Search for the cell housing the specified text and yield its (X, Y) center coordinate. 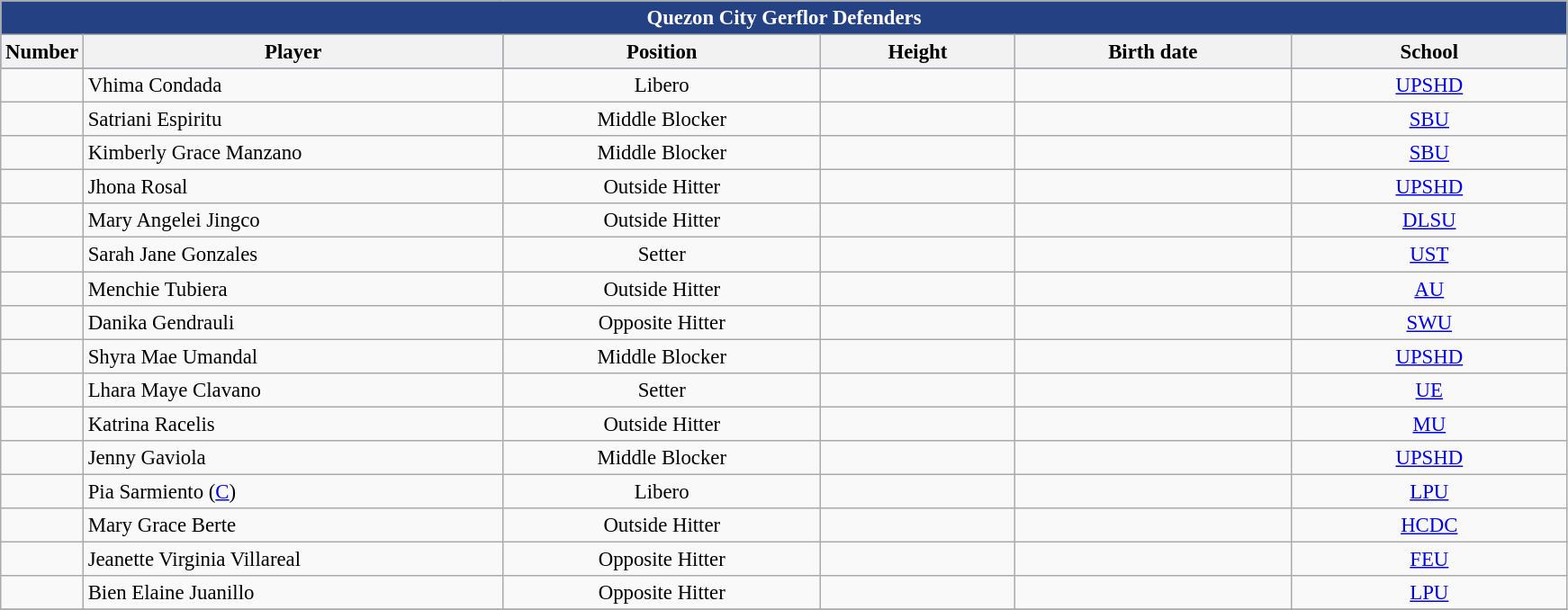
Player (293, 52)
Jeanette Virginia Villareal (293, 559)
Mary Angelei Jingco (293, 220)
Pia Sarmiento (C) (293, 491)
Quezon City Gerflor Defenders (785, 18)
UE (1429, 390)
UST (1429, 255)
Sarah Jane Gonzales (293, 255)
Katrina Racelis (293, 424)
Vhima Condada (293, 85)
Position (662, 52)
Mary Grace Berte (293, 525)
Menchie Tubiera (293, 289)
SWU (1429, 322)
Number (42, 52)
Kimberly Grace Manzano (293, 153)
Lhara Maye Clavano (293, 390)
AU (1429, 289)
Satriani Espiritu (293, 120)
School (1429, 52)
Shyra Mae Umandal (293, 356)
MU (1429, 424)
Danika Gendrauli (293, 322)
Bien Elaine Juanillo (293, 593)
FEU (1429, 559)
Birth date (1152, 52)
HCDC (1429, 525)
Jhona Rosal (293, 187)
Jenny Gaviola (293, 458)
DLSU (1429, 220)
Height (918, 52)
